Detect which cell encompasses the target text, then output its [X, Y] center coordinate. 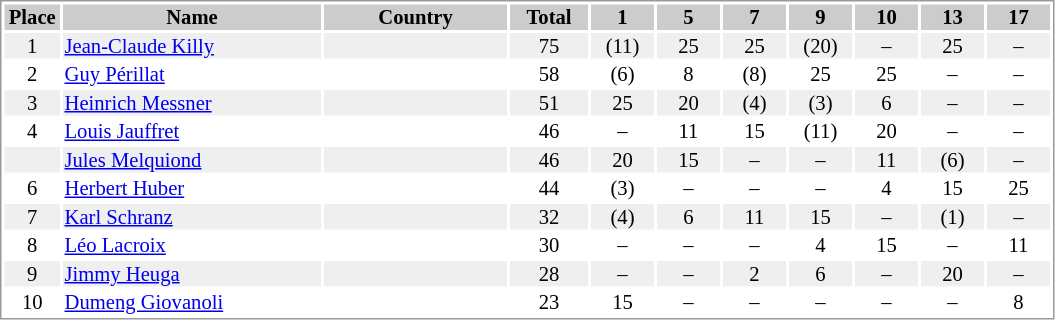
5 [688, 17]
Karl Schranz [192, 217]
Dumeng Giovanoli [192, 303]
32 [549, 217]
28 [549, 274]
58 [549, 75]
Heinrich Messner [192, 103]
Guy Périllat [192, 75]
(8) [754, 75]
30 [549, 245]
Louis Jauffret [192, 131]
3 [32, 103]
Name [192, 17]
Jules Melquiond [192, 160]
(1) [952, 217]
Léo Lacroix [192, 245]
51 [549, 103]
13 [952, 17]
44 [549, 189]
Country [416, 17]
Herbert Huber [192, 189]
Jimmy Heuga [192, 274]
75 [549, 46]
Place [32, 17]
Jean-Claude Killy [192, 46]
Total [549, 17]
(20) [820, 46]
23 [549, 303]
17 [1018, 17]
